Locate the cell with the specified text and output its (x, y) center coordinate. 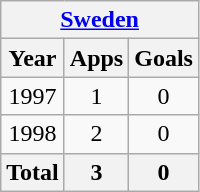
Year (33, 58)
Goals (164, 58)
Sweden (100, 20)
3 (96, 172)
2 (96, 134)
Apps (96, 58)
1998 (33, 134)
Total (33, 172)
1 (96, 96)
1997 (33, 96)
